Return [x, y] of the center of cell containing provided text 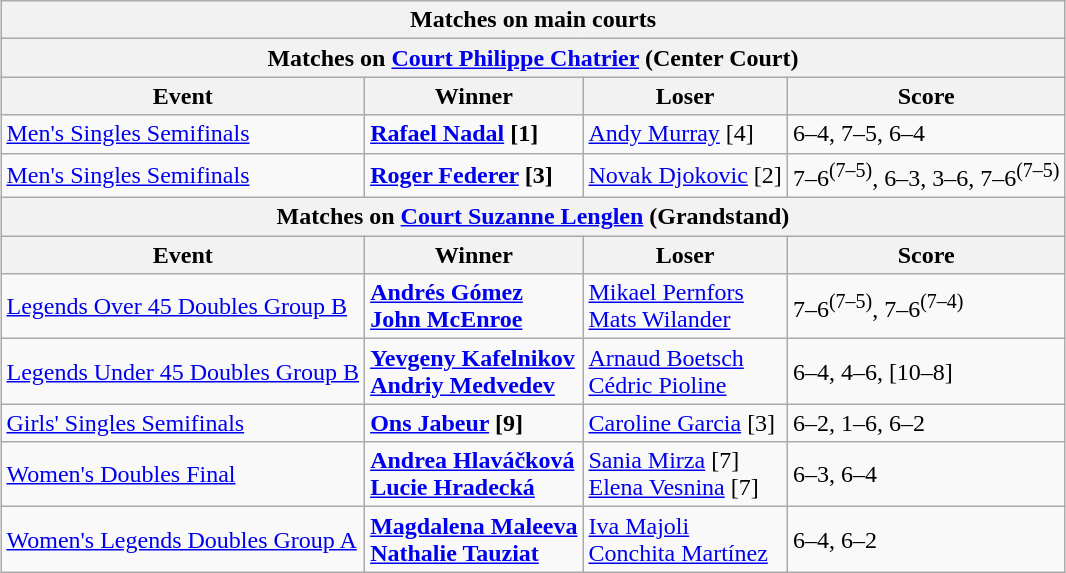
Ons Jabeur [9] [474, 423]
Rafael Nadal [1] [474, 134]
6–3, 6–4 [926, 474]
Women's Legends Doubles Group A [183, 540]
Arnaud Boetsch Cédric Pioline [685, 372]
7–6(7–5), 7–6(7–4) [926, 306]
Girls' Singles Semifinals [183, 423]
Matches on main courts [533, 20]
Mikael Pernfors Mats Wilander [685, 306]
Andrea Hlaváčková Lucie Hradecká [474, 474]
6–4, 4–6, [10–8] [926, 372]
Matches on Court Philippe Chatrier (Center Court) [533, 58]
7–6(7–5), 6–3, 3–6, 7–6(7–5) [926, 176]
Legends Over 45 Doubles Group B [183, 306]
Novak Djokovic [2] [685, 176]
Andrés Gómez John McEnroe [474, 306]
Andy Murray [4] [685, 134]
6–2, 1–6, 6–2 [926, 423]
Legends Under 45 Doubles Group B [183, 372]
Women's Doubles Final [183, 474]
Matches on Court Suzanne Lenglen (Grandstand) [533, 217]
6–4, 6–2 [926, 540]
6–4, 7–5, 6–4 [926, 134]
Sania Mirza [7] Elena Vesnina [7] [685, 474]
Iva Majoli Conchita Martínez [685, 540]
Roger Federer [3] [474, 176]
Magdalena Maleeva Nathalie Tauziat [474, 540]
Caroline Garcia [3] [685, 423]
Yevgeny Kafelnikov Andriy Medvedev [474, 372]
